For the text-containing cell, return its midpoint in (X, Y) coordinate format. 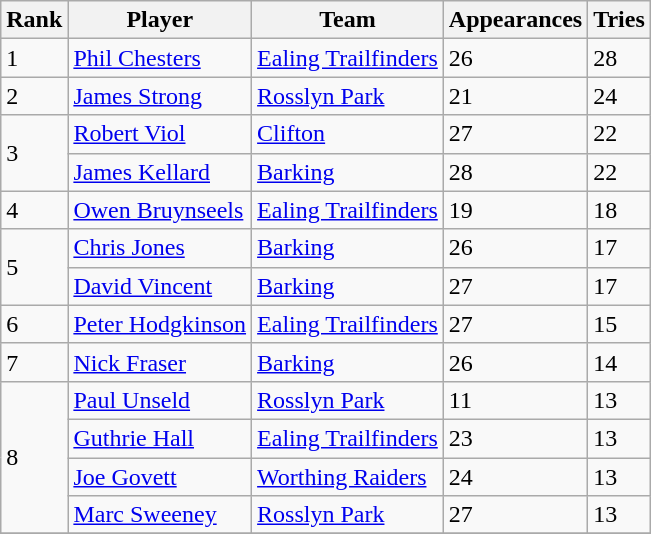
4 (34, 210)
David Vincent (160, 286)
2 (34, 96)
Clifton (348, 134)
Guthrie Hall (160, 438)
Team (348, 20)
15 (620, 324)
19 (515, 210)
Owen Bruynseels (160, 210)
3 (34, 153)
Marc Sweeney (160, 515)
1 (34, 58)
Robert Viol (160, 134)
Joe Govett (160, 477)
18 (620, 210)
23 (515, 438)
6 (34, 324)
Player (160, 20)
James Kellard (160, 172)
21 (515, 96)
11 (515, 400)
14 (620, 362)
8 (34, 457)
Nick Fraser (160, 362)
Chris Jones (160, 248)
7 (34, 362)
Paul Unseld (160, 400)
Tries (620, 20)
Rank (34, 20)
James Strong (160, 96)
Appearances (515, 20)
5 (34, 267)
Phil Chesters (160, 58)
Peter Hodgkinson (160, 324)
Worthing Raiders (348, 477)
